Provide the (X, Y) coordinate of the cell's center where the given text is located.  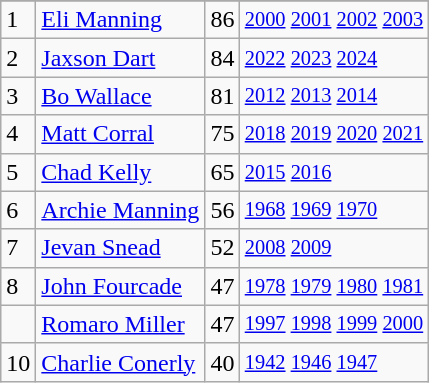
1942 1946 1947 (334, 362)
5 (18, 172)
2015 2016 (334, 172)
2012 2013 2014 (334, 96)
Archie Manning (120, 210)
Bo Wallace (120, 96)
1997 1998 1999 2000 (334, 324)
86 (222, 20)
2018 2019 2020 2021 (334, 134)
6 (18, 210)
2022 2023 2024 (334, 58)
52 (222, 248)
Eli Manning (120, 20)
7 (18, 248)
3 (18, 96)
40 (222, 362)
10 (18, 362)
81 (222, 96)
65 (222, 172)
1968 1969 1970 (334, 210)
84 (222, 58)
Charlie Conerly (120, 362)
2000 2001 2002 2003 (334, 20)
75 (222, 134)
2 (18, 58)
Chad Kelly (120, 172)
2008 2009 (334, 248)
Jaxson Dart (120, 58)
1 (18, 20)
8 (18, 286)
1978 1979 1980 1981 (334, 286)
4 (18, 134)
Jevan Snead (120, 248)
Matt Corral (120, 134)
Romaro Miller (120, 324)
56 (222, 210)
John Fourcade (120, 286)
